Detect which cell encompasses the target text, then output its (X, Y) center coordinate. 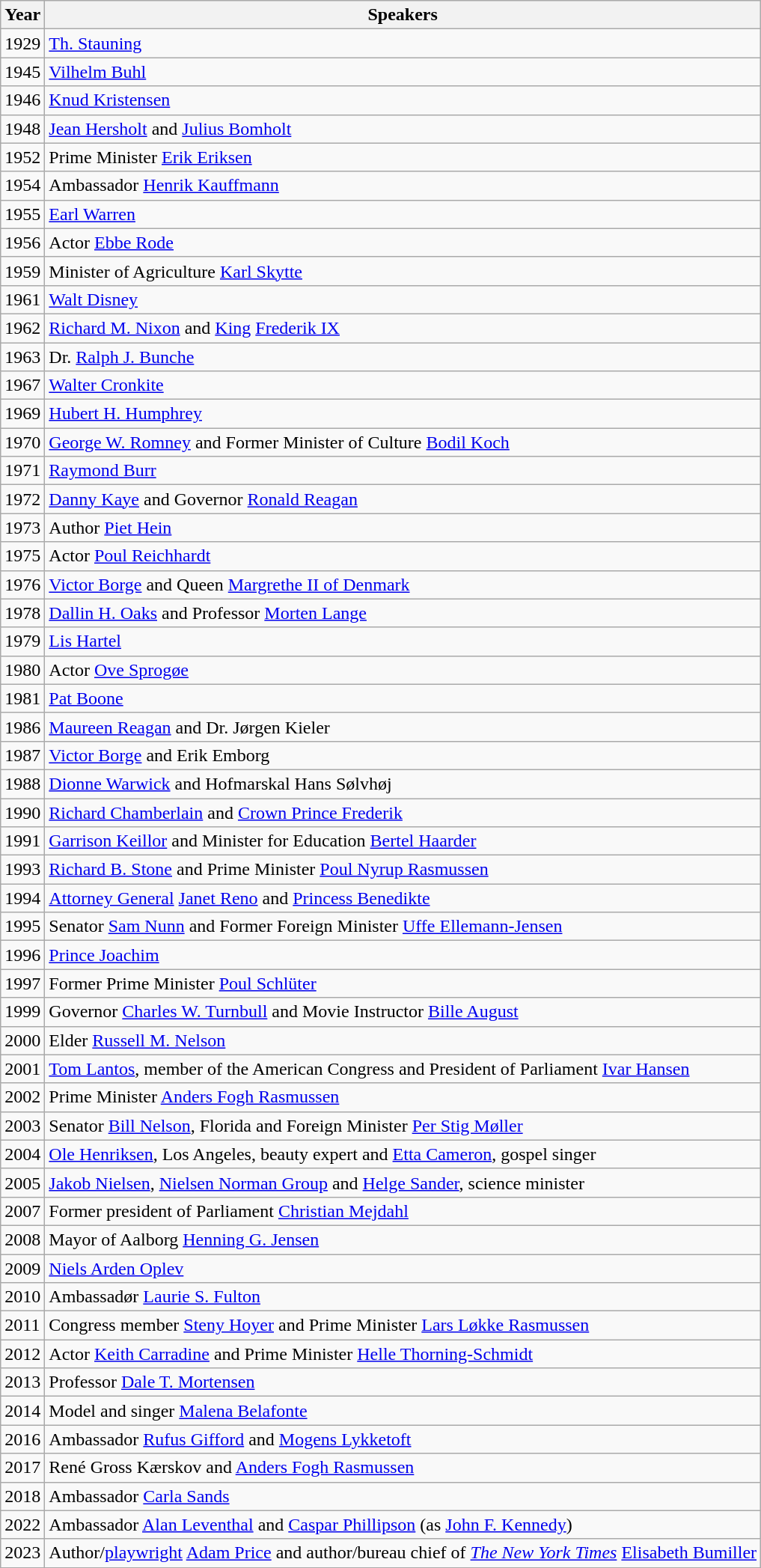
1993 (22, 870)
Victor Borge and Queen Margrethe II of Denmark (403, 585)
Danny Kaye and Governor Ronald Reagan (403, 499)
Niels Arden Oplev (403, 1269)
Richard Chamberlain and Crown Prince Frederik (403, 812)
1994 (22, 898)
1969 (22, 414)
Dallin H. Oaks and Professor Morten Lange (403, 613)
Ambassadør Laurie S. Fulton (403, 1297)
1999 (22, 1012)
Former president of Parliament Christian Mejdahl (403, 1211)
Richard B. Stone and Prime Minister Poul Nyrup Rasmussen (403, 870)
1970 (22, 442)
Pat Boone (403, 698)
2018 (22, 1496)
René Gross Kærskov and Anders Fogh Rasmussen (403, 1468)
Garrison Keillor and Minister for Education Bertel Haarder (403, 841)
2001 (22, 1069)
1975 (22, 556)
2002 (22, 1097)
2013 (22, 1382)
1980 (22, 670)
1978 (22, 613)
Hubert H. Humphrey (403, 414)
Jakob Nielsen, Nielsen Norman Group and Helge Sander, science minister (403, 1183)
Raymond Burr (403, 471)
Walter Cronkite (403, 385)
1988 (22, 784)
Prime Minister Anders Fogh Rasmussen (403, 1097)
Maureen Reagan and Dr. Jørgen Kieler (403, 727)
Prime Minister Erik Eriksen (403, 157)
Ole Henriksen, Los Angeles, beauty expert and Etta Cameron, gospel singer (403, 1154)
1954 (22, 186)
1952 (22, 157)
1962 (22, 328)
Professor Dale T. Mortensen (403, 1382)
1971 (22, 471)
2005 (22, 1183)
Richard M. Nixon and King Frederik IX (403, 328)
Author/playwright Adam Price and author/bureau chief of The New York Times Elisabeth Bumiller (403, 1553)
1945 (22, 72)
1981 (22, 698)
Speakers (403, 15)
1976 (22, 585)
Ambassador Carla Sands (403, 1496)
2010 (22, 1297)
Year (22, 15)
Earl Warren (403, 214)
1973 (22, 528)
Elder Russell M. Nelson (403, 1040)
Actor Ove Sprogøe (403, 670)
Prince Joachim (403, 955)
Actor Keith Carradine and Prime Minister Helle Thorning-Schmidt (403, 1354)
1955 (22, 214)
Vilhelm Buhl (403, 72)
1948 (22, 129)
2016 (22, 1439)
Tom Lantos, member of the American Congress and President of Parliament Ivar Hansen (403, 1069)
1987 (22, 755)
2023 (22, 1553)
1967 (22, 385)
2004 (22, 1154)
Congress member Steny Hoyer and Prime Minister Lars Løkke Rasmussen (403, 1326)
1991 (22, 841)
2009 (22, 1269)
1946 (22, 100)
2000 (22, 1040)
1995 (22, 927)
2007 (22, 1211)
1963 (22, 357)
Senator Bill Nelson, Florida and Foreign Minister Per Stig Møller (403, 1126)
Ambassador Alan Leventhal and Caspar Phillipson (as John F. Kennedy) (403, 1525)
George W. Romney and Former Minister of Culture Bodil Koch (403, 442)
1996 (22, 955)
2008 (22, 1239)
Senator Sam Nunn and Former Foreign Minister Uffe Ellemann-Jensen (403, 927)
Walt Disney (403, 299)
Th. Stauning (403, 43)
Model and singer Malena Belafonte (403, 1411)
Attorney General Janet Reno and Princess Benedikte (403, 898)
Actor Poul Reichhardt (403, 556)
Ambassador Rufus Gifford and Mogens Lykketoft (403, 1439)
2017 (22, 1468)
1990 (22, 812)
1979 (22, 641)
Governor Charles W. Turnbull and Movie Instructor Bille August (403, 1012)
Victor Borge and Erik Emborg (403, 755)
1972 (22, 499)
1997 (22, 983)
1929 (22, 43)
2022 (22, 1525)
Dr. Ralph J. Bunche (403, 357)
Dionne Warwick and Hofmarskal Hans Sølvhøj (403, 784)
1986 (22, 727)
Minister of Agriculture Karl Skytte (403, 271)
Former Prime Minister Poul Schlüter (403, 983)
1959 (22, 271)
Lis Hartel (403, 641)
2014 (22, 1411)
2011 (22, 1326)
Jean Hersholt and Julius Bomholt (403, 129)
Author Piet Hein (403, 528)
1956 (22, 242)
1961 (22, 299)
Ambassador Henrik Kauffmann (403, 186)
Actor Ebbe Rode (403, 242)
Mayor of Aalborg Henning G. Jensen (403, 1239)
Knud Kristensen (403, 100)
2003 (22, 1126)
2012 (22, 1354)
